Provide the [x, y] coordinate of the cell's center where the given text is located.  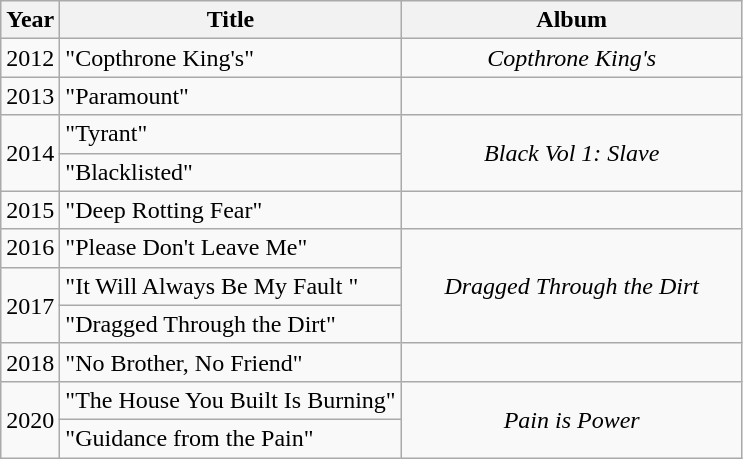
2013 [30, 96]
"Blacklisted" [230, 172]
Title [230, 20]
Copthrone King's [572, 58]
2018 [30, 362]
Album [572, 20]
"Tyrant" [230, 134]
2016 [30, 248]
"No Brother, No Friend" [230, 362]
2020 [30, 419]
"Dragged Through the Dirt" [230, 324]
2014 [30, 153]
"Please Don't Leave Me" [230, 248]
"Paramount" [230, 96]
Black Vol 1: Slave [572, 153]
"Deep Rotting Fear" [230, 210]
Year [30, 20]
Pain is Power [572, 419]
"Copthrone King's" [230, 58]
2017 [30, 305]
2012 [30, 58]
"It Will Always Be My Fault " [230, 286]
"The House You Built Is Burning" [230, 400]
Dragged Through the Dirt [572, 286]
"Guidance from the Pain" [230, 438]
2015 [30, 210]
